Output the [x, y] coordinate of the center of the cell containing the given text.  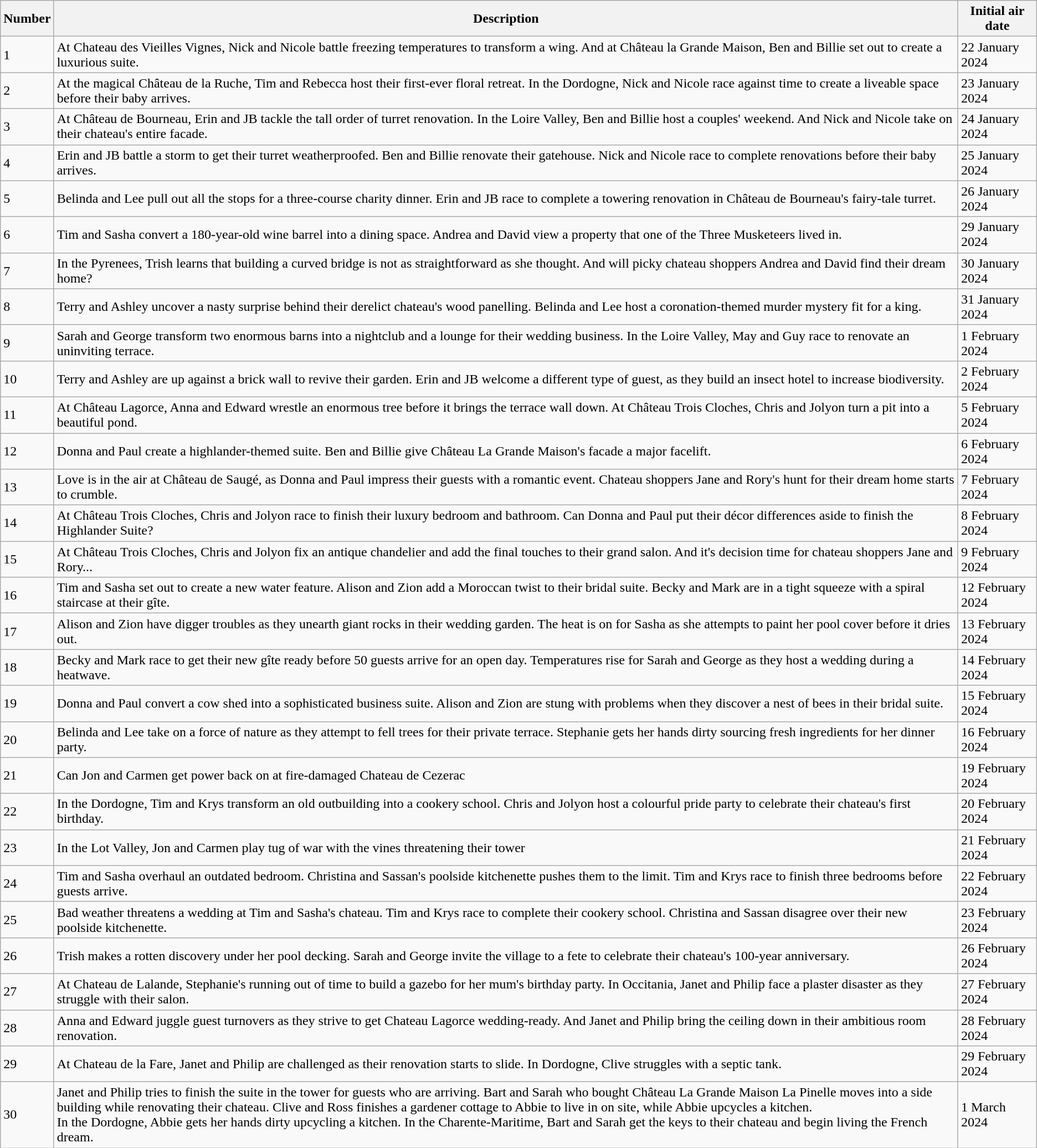
19 [27, 704]
13 [27, 488]
Donna and Paul create a highlander-themed suite. Ben and Billie give Château La Grande Maison's facade a major facelift. [506, 451]
14 [27, 523]
Can Jon and Carmen get power back on at fire-damaged Chateau de Cezerac [506, 776]
5 February 2024 [997, 414]
At Chateau de la Fare, Janet and Philip are challenged as their renovation starts to slide. In Dordogne, Clive struggles with a septic tank. [506, 1064]
Tim and Sasha convert a 180-year-old wine barrel into a dining space. Andrea and David view a property that one of the Three Musketeers lived in. [506, 235]
In the Lot Valley, Jon and Carmen play tug of war with the vines threatening their tower [506, 848]
30 January 2024 [997, 270]
29 [27, 1064]
8 [27, 307]
15 [27, 560]
16 February 2024 [997, 739]
5 [27, 198]
7 February 2024 [997, 488]
15 February 2024 [997, 704]
12 February 2024 [997, 595]
10 [27, 379]
30 [27, 1115]
17 [27, 632]
20 February 2024 [997, 811]
11 [27, 414]
Initial air date [997, 19]
1 February 2024 [997, 342]
24 [27, 883]
3 [27, 126]
16 [27, 595]
1 [27, 54]
22 February 2024 [997, 883]
13 February 2024 [997, 632]
Description [506, 19]
22 January 2024 [997, 54]
27 [27, 992]
7 [27, 270]
25 January 2024 [997, 163]
29 February 2024 [997, 1064]
25 [27, 920]
2 February 2024 [997, 379]
1 March 2024 [997, 1115]
20 [27, 739]
9 February 2024 [997, 560]
2 [27, 91]
27 February 2024 [997, 992]
6 February 2024 [997, 451]
18 [27, 667]
24 January 2024 [997, 126]
Number [27, 19]
19 February 2024 [997, 776]
26 February 2024 [997, 955]
31 January 2024 [997, 307]
28 February 2024 [997, 1027]
12 [27, 451]
22 [27, 811]
23 February 2024 [997, 920]
26 [27, 955]
29 January 2024 [997, 235]
21 February 2024 [997, 848]
28 [27, 1027]
9 [27, 342]
14 February 2024 [997, 667]
23 January 2024 [997, 91]
23 [27, 848]
8 February 2024 [997, 523]
21 [27, 776]
26 January 2024 [997, 198]
4 [27, 163]
6 [27, 235]
